Return the [x, y] coordinate for the center point of the cell that contains the specified text.  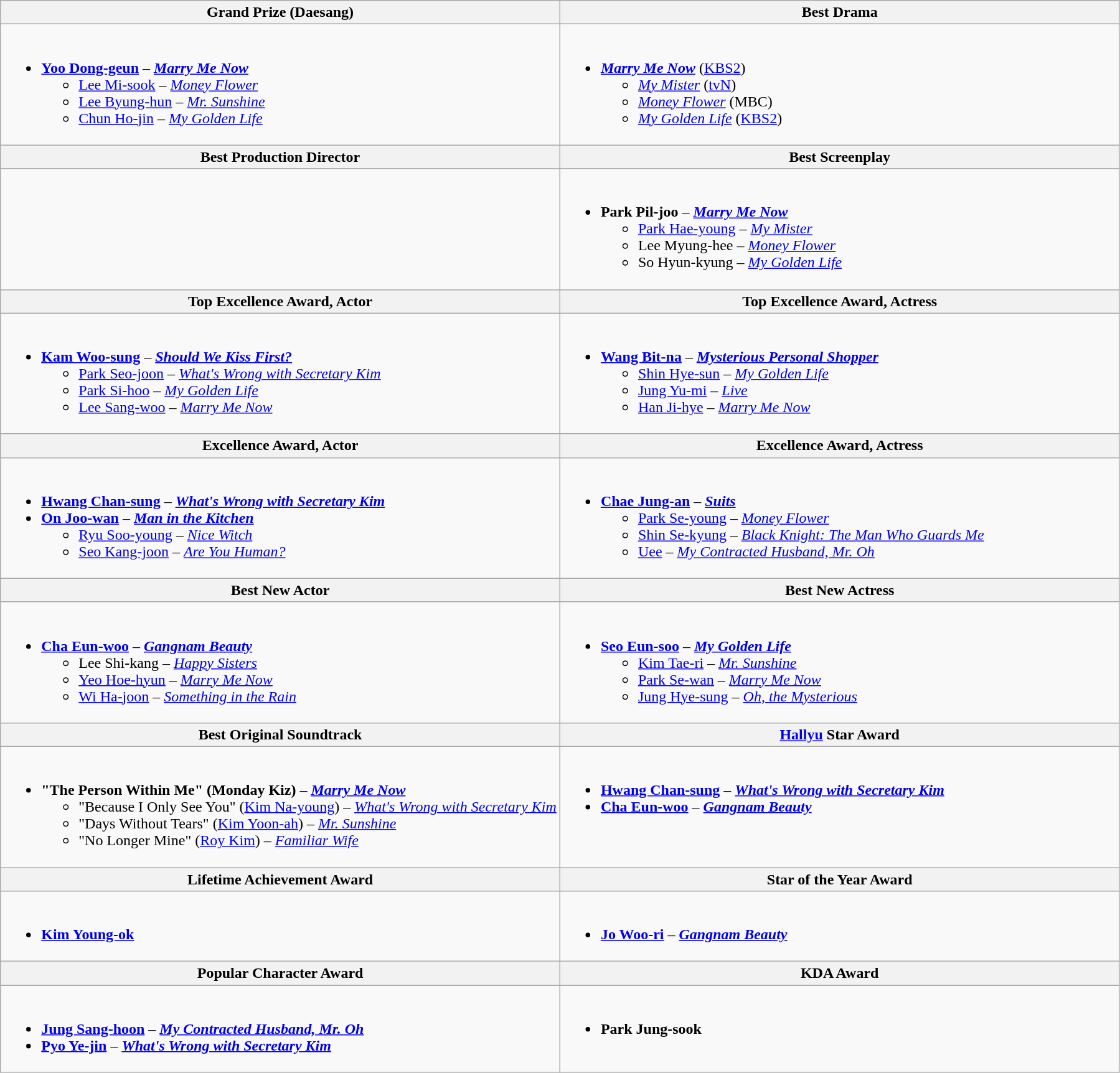
Chae Jung-an – SuitsPark Se-young – Money FlowerShin Se-kyung – Black Knight: The Man Who Guards MeUee – My Contracted Husband, Mr. Oh [839, 518]
Jung Sang-hoon – My Contracted Husband, Mr. OhPyo Ye-jin – What's Wrong with Secretary Kim [280, 1029]
Best Production Director [280, 157]
Excellence Award, Actor [280, 446]
Seo Eun-soo – My Golden LifeKim Tae-ri – Mr. SunshinePark Se-wan – Marry Me NowJung Hye-sung – Oh, the Mysterious [839, 662]
Best New Actor [280, 590]
Yoo Dong-geun – Marry Me NowLee Mi-sook – Money FlowerLee Byung-hun – Mr. SunshineChun Ho-jin – My Golden Life [280, 85]
Best New Actress [839, 590]
Popular Character Award [280, 973]
Best Original Soundtrack [280, 734]
KDA Award [839, 973]
Grand Prize (Daesang) [280, 12]
Excellence Award, Actress [839, 446]
Hallyu Star Award [839, 734]
Wang Bit-na – Mysterious Personal ShopperShin Hye-sun – My Golden LifeJung Yu-mi – LiveHan Ji-hye – Marry Me Now [839, 373]
Best Screenplay [839, 157]
Marry Me Now (KBS2)My Mister (tvN)Money Flower (MBC)My Golden Life (KBS2) [839, 85]
Lifetime Achievement Award [280, 879]
Cha Eun-woo – Gangnam BeautyLee Shi-kang – Happy SistersYeo Hoe-hyun – Marry Me NowWi Ha-joon – Something in the Rain [280, 662]
Best Drama [839, 12]
Kim Young-ok [280, 926]
Hwang Chan-sung – What's Wrong with Secretary KimCha Eun-woo – Gangnam Beauty [839, 807]
Jo Woo-ri – Gangnam Beauty [839, 926]
Top Excellence Award, Actor [280, 301]
Park Pil-joo – Marry Me NowPark Hae-young – My MisterLee Myung-hee – Money FlowerSo Hyun-kyung – My Golden Life [839, 229]
Star of the Year Award [839, 879]
Hwang Chan-sung – What's Wrong with Secretary KimOn Joo-wan – Man in the KitchenRyu Soo-young – Nice WitchSeo Kang-joon – Are You Human? [280, 518]
Top Excellence Award, Actress [839, 301]
Kam Woo-sung – Should We Kiss First?Park Seo-joon – What's Wrong with Secretary KimPark Si-hoo – My Golden LifeLee Sang-woo – Marry Me Now [280, 373]
Park Jung-sook [839, 1029]
